Search for the cell housing the specified text and yield its [x, y] center coordinate. 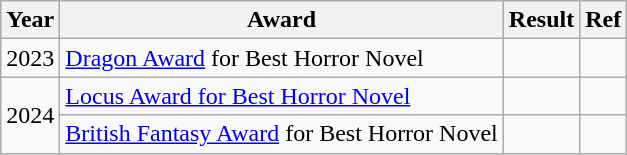
Ref [604, 20]
2023 [30, 58]
2024 [30, 115]
British Fantasy Award for Best Horror Novel [282, 134]
Year [30, 20]
Dragon Award for Best Horror Novel [282, 58]
Award [282, 20]
Result [541, 20]
Locus Award for Best Horror Novel [282, 96]
